Determine the (x, y) coordinate at the center of the cell enclosing the given text.  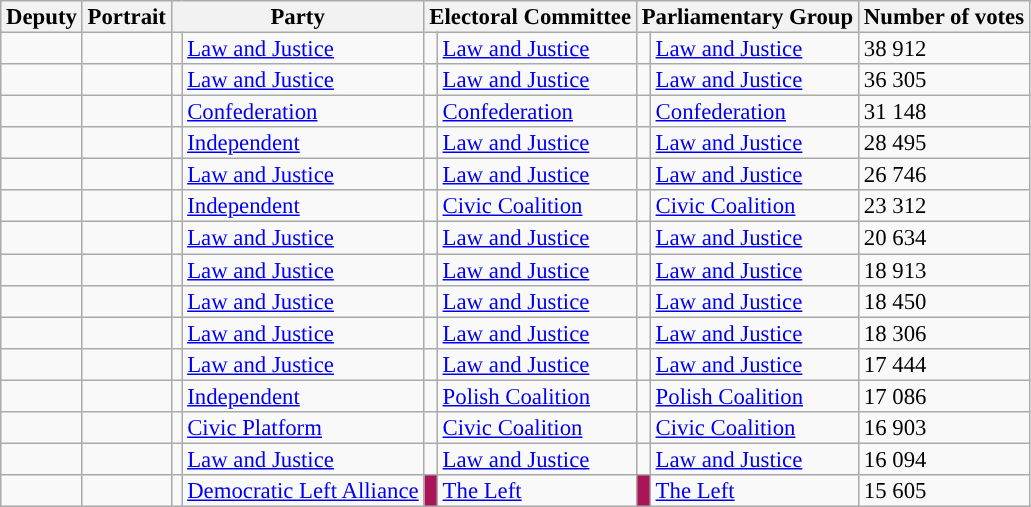
26 746 (944, 175)
Democratic Left Alliance (303, 491)
Civic Platform (303, 428)
36 305 (944, 80)
Party (298, 17)
16 903 (944, 428)
Deputy (42, 17)
31 148 (944, 112)
17 444 (944, 364)
17 086 (944, 396)
23 312 (944, 206)
15 605 (944, 491)
16 094 (944, 459)
18 306 (944, 333)
18 913 (944, 270)
Electoral Committee (530, 17)
20 634 (944, 238)
18 450 (944, 301)
Parliamentary Group (747, 17)
38 912 (944, 49)
28 495 (944, 143)
Number of votes (944, 17)
Portrait (126, 17)
